Capture the cell that displays the provided text and extract its [X, Y] central coordinate. 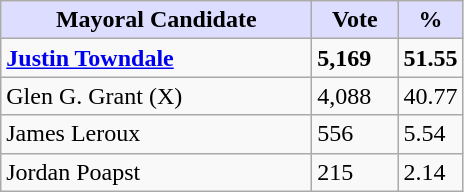
5.54 [430, 134]
40.77 [430, 96]
Glen G. Grant (X) [156, 96]
% [430, 20]
Jordan Poapst [156, 172]
Justin Towndale [156, 58]
556 [355, 134]
215 [355, 172]
2.14 [430, 172]
Mayoral Candidate [156, 20]
Vote [355, 20]
5,169 [355, 58]
4,088 [355, 96]
James Leroux [156, 134]
51.55 [430, 58]
